Find where the given text appears and provide that cell's center as [x, y] coordinate. 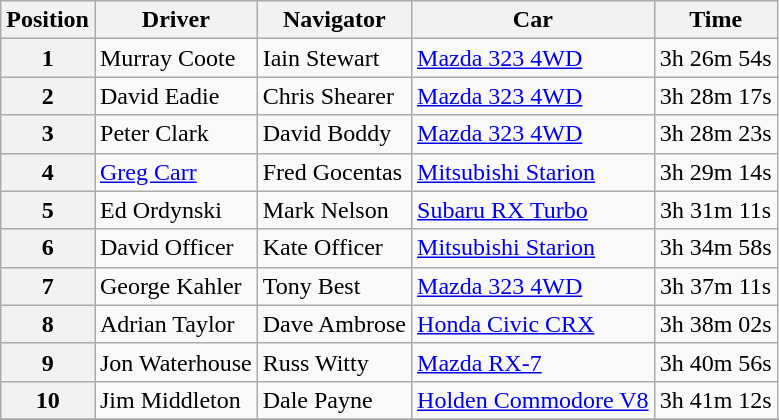
Dave Ambrose [334, 324]
3h 26m 54s [716, 58]
Subaru RX Turbo [534, 210]
2 [48, 96]
3h 28m 23s [716, 134]
9 [48, 362]
7 [48, 286]
Fred Gocentas [334, 172]
3h 41m 12s [716, 400]
Time [716, 20]
Jim Middleton [176, 400]
Dale Payne [334, 400]
Mazda RX-7 [534, 362]
1 [48, 58]
3h 31m 11s [716, 210]
3h 38m 02s [716, 324]
Murray Coote [176, 58]
David Officer [176, 248]
Navigator [334, 20]
3h 37m 11s [716, 286]
Greg Carr [176, 172]
3h 34m 58s [716, 248]
Holden Commodore V8 [534, 400]
3h 40m 56s [716, 362]
Position [48, 20]
4 [48, 172]
Ed Ordynski [176, 210]
Iain Stewart [334, 58]
Kate Officer [334, 248]
Peter Clark [176, 134]
Jon Waterhouse [176, 362]
Tony Best [334, 286]
3h 28m 17s [716, 96]
Chris Shearer [334, 96]
8 [48, 324]
3 [48, 134]
Driver [176, 20]
5 [48, 210]
3h 29m 14s [716, 172]
10 [48, 400]
6 [48, 248]
David Boddy [334, 134]
Car [534, 20]
Mark Nelson [334, 210]
Russ Witty [334, 362]
Adrian Taylor [176, 324]
David Eadie [176, 96]
Honda Civic CRX [534, 324]
George Kahler [176, 286]
